Find where the given text appears and provide that cell's center as (x, y) coordinate. 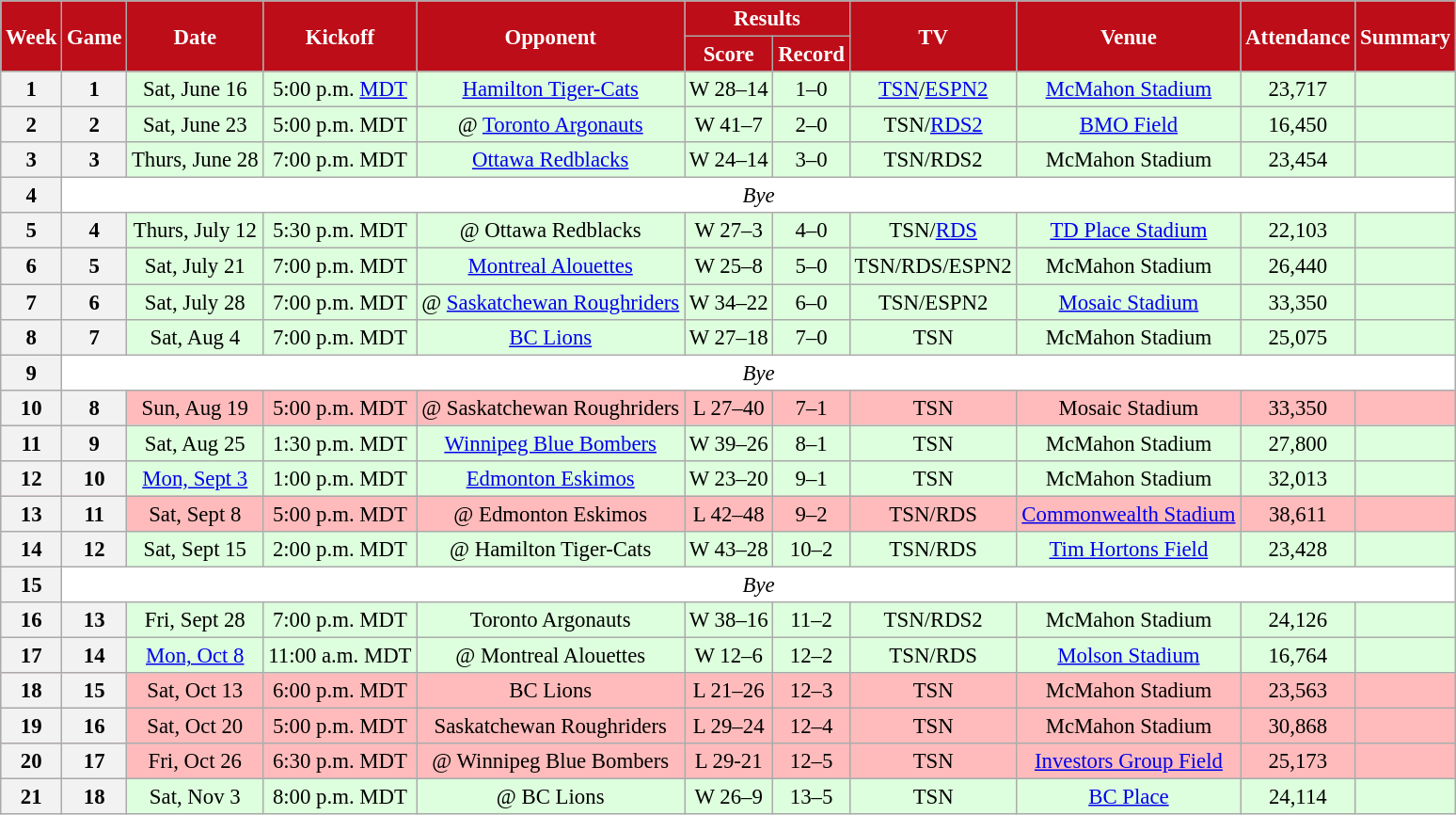
L 42–48 (729, 514)
23,717 (1298, 89)
Summary (1405, 36)
32,013 (1298, 479)
W 34–22 (729, 302)
W 25–8 (729, 266)
Sat, Sept 8 (196, 514)
8:00 p.m. MDT (340, 797)
30,868 (1298, 727)
L 27–40 (729, 407)
8–1 (811, 443)
12–3 (811, 691)
16,450 (1298, 125)
Saskatchewan Roughriders (551, 727)
Kickoff (340, 36)
22,103 (1298, 231)
6–0 (811, 302)
24,114 (1298, 797)
W 38–16 (729, 620)
TSN/RDS/ESPN2 (933, 266)
W 41–7 (729, 125)
23,454 (1298, 160)
6:30 p.m. MDT (340, 761)
W 39–26 (729, 443)
1–0 (811, 89)
Sat, Nov 3 (196, 797)
W 28–14 (729, 89)
12–2 (811, 656)
W 43–28 (729, 550)
12–4 (811, 727)
9–2 (811, 514)
1:00 p.m. MDT (340, 479)
5:30 p.m. MDT (340, 231)
BC Place (1129, 797)
6:00 p.m. MDT (340, 691)
Attendance (1298, 36)
5–0 (811, 266)
TD Place Stadium (1129, 231)
25,075 (1298, 337)
4–0 (811, 231)
Results (768, 19)
Sat, July 21 (196, 266)
Score (729, 55)
Week (32, 36)
Date (196, 36)
Thurs, July 12 (196, 231)
20 (32, 761)
23,428 (1298, 550)
Thurs, June 28 (196, 160)
Investors Group Field (1129, 761)
2–0 (811, 125)
Sat, Oct 20 (196, 727)
Sat, June 23 (196, 125)
9–1 (811, 479)
BMO Field (1129, 125)
Sat, Aug 25 (196, 443)
@ BC Lions (551, 797)
W 26–9 (729, 797)
Commonwealth Stadium (1129, 514)
10–2 (811, 550)
L 21–26 (729, 691)
W 27–3 (729, 231)
7–1 (811, 407)
Winnipeg Blue Bombers (551, 443)
Game (94, 36)
W 27–18 (729, 337)
11:00 a.m. MDT (340, 656)
Fri, Oct 26 (196, 761)
@ Montreal Alouettes (551, 656)
@ Hamilton Tiger-Cats (551, 550)
Venue (1129, 36)
Opponent (551, 36)
Hamilton Tiger-Cats (551, 89)
3–0 (811, 160)
Edmonton Eskimos (551, 479)
19 (32, 727)
Mon, Oct 8 (196, 656)
Sat, July 28 (196, 302)
Montreal Alouettes (551, 266)
@ Edmonton Eskimos (551, 514)
2:00 p.m. MDT (340, 550)
7–0 (811, 337)
26,440 (1298, 266)
W 23–20 (729, 479)
Ottawa Redblacks (551, 160)
Molson Stadium (1129, 656)
Record (811, 55)
@ Toronto Argonauts (551, 125)
Sat, Oct 13 (196, 691)
W 24–14 (729, 160)
21 (32, 797)
16,764 (1298, 656)
Toronto Argonauts (551, 620)
L 29–24 (729, 727)
Mon, Sept 3 (196, 479)
Fri, Sept 28 (196, 620)
27,800 (1298, 443)
TV (933, 36)
23,563 (1298, 691)
38,611 (1298, 514)
Sun, Aug 19 (196, 407)
W 12–6 (729, 656)
11–2 (811, 620)
24,126 (1298, 620)
@ Winnipeg Blue Bombers (551, 761)
Sat, June 16 (196, 89)
25,173 (1298, 761)
1:30 p.m. MDT (340, 443)
12–5 (811, 761)
L 29-21 (729, 761)
Tim Hortons Field (1129, 550)
Sat, Aug 4 (196, 337)
@ Ottawa Redblacks (551, 231)
Sat, Sept 15 (196, 550)
13–5 (811, 797)
